From the cell containing the given text, extract its center point as (X, Y) coordinate. 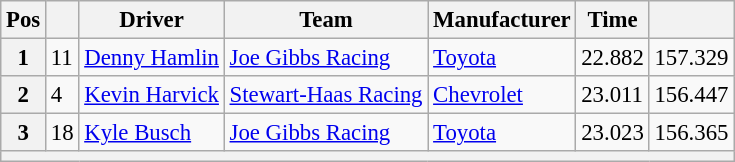
Stewart-Haas Racing (326, 95)
Chevrolet (502, 95)
157.329 (692, 58)
1 (24, 58)
23.011 (612, 95)
4 (62, 95)
156.365 (692, 133)
18 (62, 133)
2 (24, 95)
3 (24, 133)
Time (612, 20)
156.447 (692, 95)
11 (62, 58)
Kevin Harvick (152, 95)
Manufacturer (502, 20)
Denny Hamlin (152, 58)
Pos (24, 20)
Team (326, 20)
Driver (152, 20)
Kyle Busch (152, 133)
23.023 (612, 133)
22.882 (612, 58)
